From the cell containing the given text, extract its center point as [x, y] coordinate. 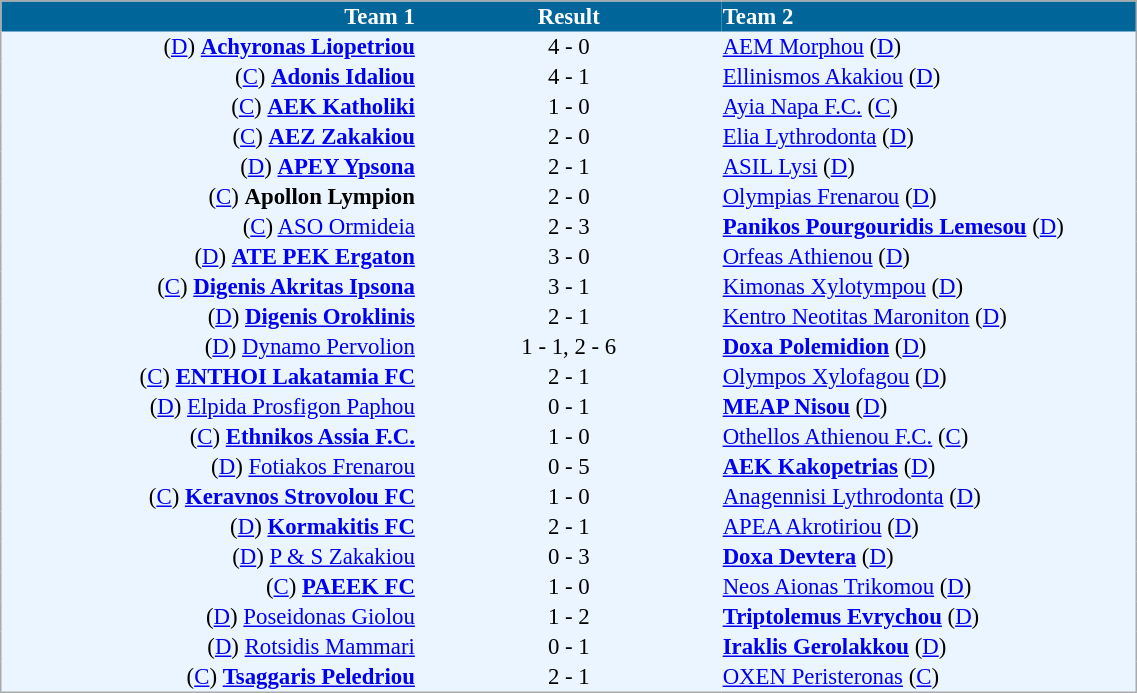
(C) Keravnos Strovolou FC [209, 497]
(C) Apollon Lympion [209, 197]
3 - 0 [568, 257]
(D) ATE PEK Ergaton [209, 257]
Olympias Frenarou (D) [929, 197]
(C) Ethnikos Assia F.C. [209, 437]
(D) Rotsidis Mammari [209, 647]
(C) Digenis Akritas Ipsona [209, 287]
APEA Akrotiriou (D) [929, 527]
Team 1 [209, 16]
3 - 1 [568, 287]
(C) Adonis Idaliou [209, 77]
Doxa Polemidion (D) [929, 347]
(D) Kormakitis FC [209, 527]
2 - 3 [568, 227]
(D) Poseidonas Giolou [209, 617]
Iraklis Gerolakkou (D) [929, 647]
Kentro Neotitas Maroniton (D) [929, 317]
(D) Achyronas Liopetriou [209, 47]
(D) P & S Zakakiou [209, 557]
1 - 1, 2 - 6 [568, 347]
Panikos Pourgouridis Lemesou (D) [929, 227]
0 - 3 [568, 557]
Neos Aionas Trikomou (D) [929, 587]
(D) Elpida Prosfigon Paphou [209, 407]
Result [568, 16]
Kimonas Xylotympou (D) [929, 287]
4 - 0 [568, 47]
Elia Lythrodonta (D) [929, 137]
(D) Digenis Oroklinis [209, 317]
Othellos Athienou F.C. (C) [929, 437]
0 - 5 [568, 467]
(D) Dynamo Pervolion [209, 347]
(C) ASO Ormideia [209, 227]
Ayia Napa F.C. (C) [929, 107]
Ellinismos Akakiou (D) [929, 77]
AEM Morphou (D) [929, 47]
(C) AEK Katholiki [209, 107]
(D) APEY Ypsona [209, 167]
4 - 1 [568, 77]
AEK Kakopetrias (D) [929, 467]
(C) AEZ Zakakiou [209, 137]
(C) Tsaggaris Peledriou [209, 677]
(C) ENTHOI Lakatamia FC [209, 377]
ASIL Lysi (D) [929, 167]
Triptolemus Evrychou (D) [929, 617]
OXEN Peristeronas (C) [929, 677]
(C) PAEEK FC [209, 587]
Olympos Xylofagou (D) [929, 377]
Anagennisi Lythrodonta (D) [929, 497]
Team 2 [929, 16]
(D) Fotiakos Frenarou [209, 467]
Orfeas Athienou (D) [929, 257]
MEAP Nisou (D) [929, 407]
1 - 2 [568, 617]
Doxa Devtera (D) [929, 557]
